Return (X, Y) of the center of cell containing provided text 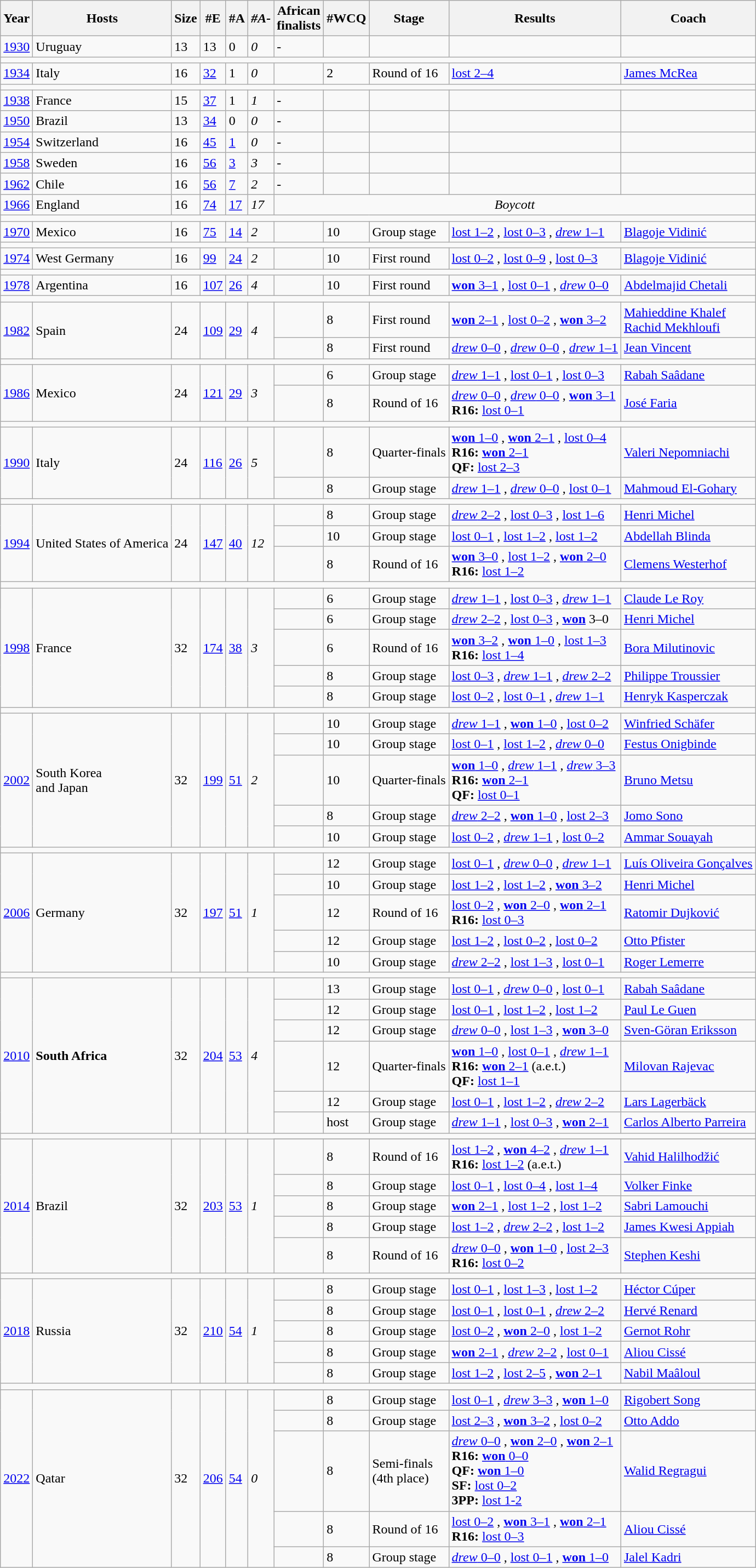
lost 0–1 , lost 0–4 , lost 1–4 (535, 1185)
drew 2–2 , lost 0–3 , won 3–0 (535, 619)
Vahid Halilhodžić (688, 1156)
Abdellah Blinda (688, 535)
lost 0–2 , lost 0–9 , lost 0–3 (535, 259)
drew 1–1 , lost 0–1 , lost 0–3 (535, 375)
lost 0–1 , drew 0–0 , drew 1–1 (535, 863)
Lars Lagerbäck (688, 1102)
#A (237, 19)
Argentina (102, 286)
Clemens Westerhof (688, 565)
Qatar (102, 1479)
2014 (16, 1206)
won 1–0 , drew 1–1 , drew 3–3 R16: won 2–1 QF: lost 0–1 (535, 780)
host (346, 1122)
United States of America (102, 543)
203 (213, 1206)
won 1–0 , lost 0–1 , drew 1–1 R16: won 2–1 (a.e.t.) QF: lost 1–1 (535, 1066)
Winfried Schäfer (688, 723)
Ratomir Dujković (688, 913)
2010 (16, 1056)
Stage (409, 19)
drew 1–1 , won 1–0 , lost 0–2 (535, 723)
drew 0–0 , lost 1–3 , won 3–0 (535, 1030)
#A- (261, 19)
1930 (16, 47)
South Koreaand Japan (102, 780)
drew 2–2 , lost 1–3 , lost 0–1 (535, 962)
lost 0–2 , won 2–0 , lost 1–2 (535, 1331)
1958 (16, 163)
199 (213, 780)
Sven-Göran Eriksson (688, 1030)
lost 1–2 , won 4–2 , drew 1–1 R16: lost 1–2 (a.e.t.) (535, 1156)
Jomo Sono (688, 816)
147 (213, 543)
1962 (16, 184)
1970 (16, 232)
206 (213, 1479)
Africanfinalists (299, 19)
Uruguay (102, 47)
15 (186, 100)
Claude Le Roy (688, 598)
#E (213, 19)
Mahieddine Khalef Rachid Mekhloufi (688, 320)
England (102, 204)
1966 (16, 204)
James Kwesi Appiah (688, 1227)
lost 2–3 , won 3–2 , lost 0–2 (535, 1421)
lost 1–2 , lost 1–2 , won 3–2 (535, 884)
Festus Onigbinde (688, 744)
drew 0–0 , drew 0–0 , drew 1–1 (535, 348)
1978 (16, 286)
Jean Vincent (688, 348)
Stephen Keshi (688, 1255)
121 (213, 392)
drew 0–0 , won 1–0 , lost 2–3 R16: lost 0–2 (535, 1255)
210 (213, 1331)
116 (213, 463)
Milovan Rajevac (688, 1066)
Volker Finke (688, 1185)
Year (16, 19)
won 2–1 , drew 2–2 , lost 0–1 (535, 1352)
lost 0–2 , drew 1–1 , lost 0–2 (535, 836)
Coach (688, 19)
75 (213, 232)
2002 (16, 780)
drew 1–1 , lost 0–3 , drew 1–1 (535, 598)
Hervé Renard (688, 1310)
1998 (16, 648)
lost 0–1 , lost 1–2 , drew 0–0 (535, 744)
40 (237, 543)
Sabri Lamouchi (688, 1206)
won 2–1 , lost 1–2 , lost 1–2 (535, 1206)
2006 (16, 912)
74 (213, 204)
2018 (16, 1331)
1986 (16, 392)
2022 (16, 1479)
Chile (102, 184)
lost 0–1 , drew 0–0 , lost 0–1 (535, 989)
drew 2–2 , won 1–0 , lost 2–3 (535, 816)
Otto Addo (688, 1421)
Size (186, 19)
Walid Regragui (688, 1471)
Russia (102, 1331)
1994 (16, 543)
lost 0–3 , drew 1–1 , drew 2–2 (535, 676)
14 (237, 232)
Hosts (102, 19)
Bruno Metsu (688, 780)
won 1–0 , won 2–1 , lost 0–4 R16: won 2–1 QF: lost 2–3 (535, 452)
Ammar Souayah (688, 836)
Mahmoud El-Gohary (688, 488)
Valeri Nepomniachi (688, 452)
Henryk Kasperczak (688, 697)
drew 0–0 , lost 0–1 , won 1–0 (535, 1557)
5 (261, 463)
Philippe Troussier (688, 676)
1982 (16, 330)
Sweden (102, 163)
1938 (16, 100)
1974 (16, 259)
lost 1–2 , lost 0–3 , drew 1–1 (535, 232)
Abdelmajid Chetali (688, 286)
Nabil Maâloul (688, 1373)
1934 (16, 73)
Switzerland (102, 142)
won 3–2 , won 1–0 , lost 1–3 R16: lost 1–4 (535, 648)
34 (213, 121)
lost 0–2 , lost 0–1 , drew 1–1 (535, 697)
drew 1–1 , drew 0–0 , lost 0–1 (535, 488)
Luís Oliveira Gonçalves (688, 863)
lost 0–1 , lost 0–1 , drew 2–2 (535, 1310)
James McRea (688, 73)
#WCQ (346, 19)
7 (237, 184)
lost 1–2 , drew 2–2 , lost 1–2 (535, 1227)
Boycott (515, 204)
1954 (16, 142)
lost 0–2 , won 2–0 , won 2–1 R16: lost 0–3 (535, 913)
Roger Lemerre (688, 962)
Paul Le Guen (688, 1010)
1950 (16, 121)
Héctor Cúper (688, 1290)
lost 0–1 , drew 3–3 , won 1–0 (535, 1400)
Germany (102, 912)
Gernot Rohr (688, 1331)
107 (213, 286)
José Faria (688, 403)
109 (213, 330)
won 3–0 , lost 1–2 , won 2–0 R16: lost 1–2 (535, 565)
Spain (102, 330)
37 (213, 100)
lost 0–2 , won 3–1 , won 2–1 R16: lost 0–3 (535, 1529)
Results (535, 19)
197 (213, 912)
99 (213, 259)
204 (213, 1056)
lost 0–1 , lost 1–2 , drew 2–2 (535, 1102)
South Africa (102, 1056)
174 (213, 648)
West Germany (102, 259)
lost 0–1 , lost 1–3 , lost 1–2 (535, 1290)
drew 0–0 , won 2–0 , won 2–1 R16: won 0–0 QF: won 1–0 SF: lost 0–2 3PP: lost 1-2 (535, 1471)
Carlos Alberto Parreira (688, 1122)
Bora Milutinovic (688, 648)
won 3–1 , lost 0–1 , drew 0–0 (535, 286)
drew 0–0 , drew 0–0 , won 3–1 R16: lost 0–1 (535, 403)
Semi-finals(4th place) (409, 1471)
Jalel Kadri (688, 1557)
Otto Pfister (688, 941)
Rigobert Song (688, 1400)
lost 1–2 , lost 0–2 , lost 0–2 (535, 941)
drew 1–1 , lost 0–3 , won 2–1 (535, 1122)
drew 2–2 , lost 0–3 , lost 1–6 (535, 515)
lost 2–4 (535, 73)
lost 1–2 , lost 2–5 , won 2–1 (535, 1373)
won 2–1 , lost 0–2 , won 3–2 (535, 320)
1990 (16, 463)
38 (237, 648)
45 (213, 142)
